Locate the cell with the specified text and output its (x, y) center coordinate. 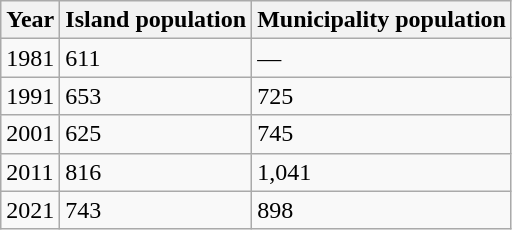
1,041 (382, 172)
816 (156, 172)
653 (156, 96)
— (382, 58)
898 (382, 210)
743 (156, 210)
745 (382, 134)
2001 (30, 134)
611 (156, 58)
625 (156, 134)
Year (30, 20)
1991 (30, 96)
1981 (30, 58)
2021 (30, 210)
Island population (156, 20)
2011 (30, 172)
Municipality population (382, 20)
725 (382, 96)
